Find where the given text appears and provide that cell's center as [x, y] coordinate. 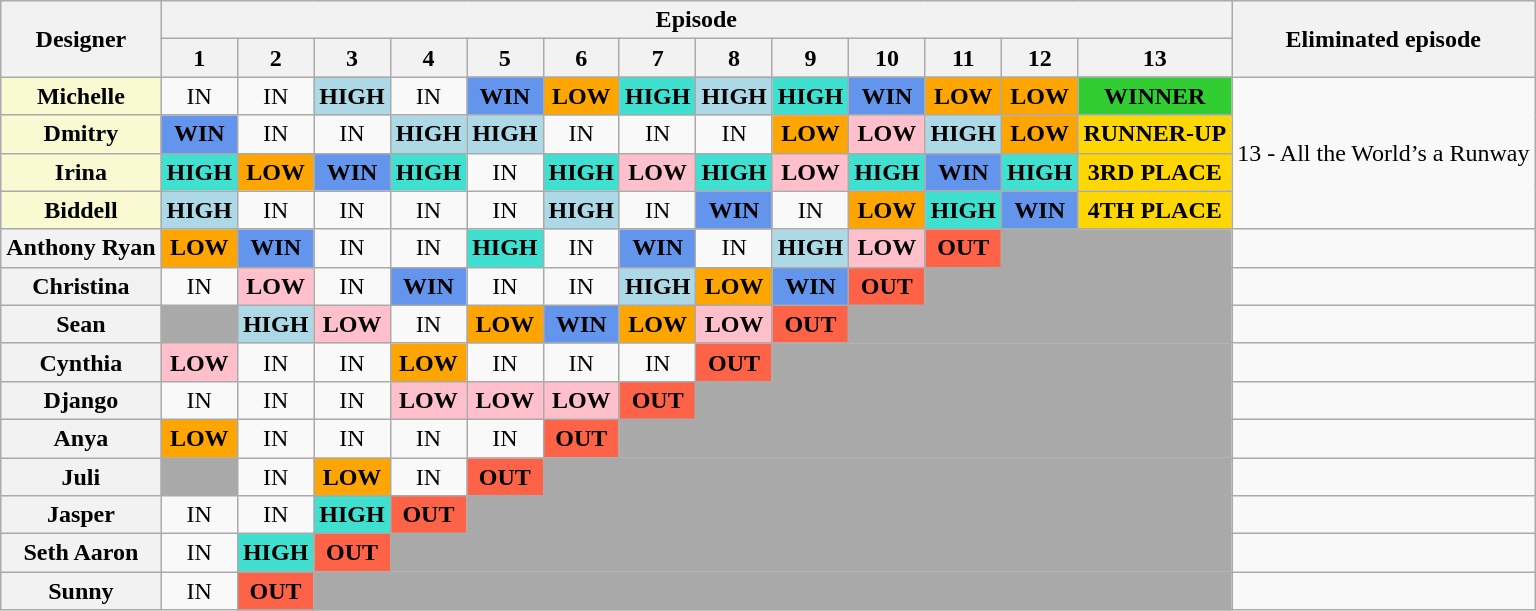
2 [275, 58]
11 [963, 58]
Irina [81, 172]
9 [810, 58]
Cynthia [81, 362]
Designer [81, 39]
Sean [81, 324]
4TH PLACE [1155, 210]
RUNNER-UP [1155, 134]
Seth Aaron [81, 553]
10 [887, 58]
13 [1155, 58]
13 - All the World’s a Runway [1384, 153]
Biddell [81, 210]
Juli [81, 477]
5 [505, 58]
Dmitry [81, 134]
Christina [81, 286]
Anya [81, 438]
Sunny [81, 591]
Jasper [81, 515]
Django [81, 400]
8 [734, 58]
4 [428, 58]
Episode [696, 20]
Anthony Ryan [81, 248]
Eliminated episode [1384, 39]
7 [657, 58]
Michelle [81, 96]
6 [581, 58]
3RD PLACE [1155, 172]
WINNER [1155, 96]
12 [1039, 58]
1 [199, 58]
3 [352, 58]
